Capture the cell that displays the provided text and extract its [X, Y] central coordinate. 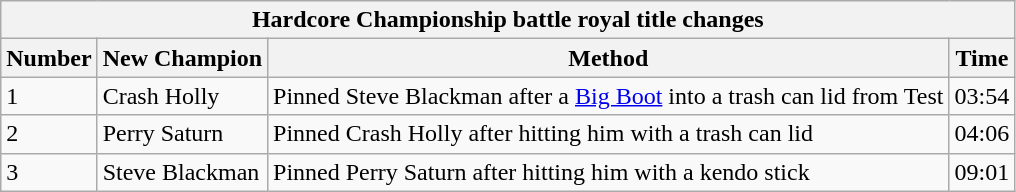
2 [49, 134]
03:54 [982, 96]
Pinned Crash Holly after hitting him with a trash can lid [608, 134]
Time [982, 58]
Crash Holly [182, 96]
1 [49, 96]
New Champion [182, 58]
Hardcore Championship battle royal title changes [508, 20]
Pinned Perry Saturn after hitting him with a kendo stick [608, 172]
3 [49, 172]
Method [608, 58]
Pinned Steve Blackman after a Big Boot into a trash can lid from Test [608, 96]
Steve Blackman [182, 172]
04:06 [982, 134]
Number [49, 58]
09:01 [982, 172]
Perry Saturn [182, 134]
